Determine the (x, y) coordinate at the center of the cell enclosing the given text.  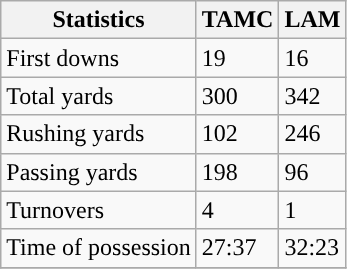
96 (312, 172)
Passing yards (99, 172)
First downs (99, 58)
19 (238, 58)
16 (312, 58)
246 (312, 134)
Rushing yards (99, 134)
Statistics (99, 20)
300 (238, 96)
1 (312, 210)
32:23 (312, 248)
27:37 (238, 248)
342 (312, 96)
Total yards (99, 96)
Turnovers (99, 210)
Time of possession (99, 248)
102 (238, 134)
LAM (312, 20)
198 (238, 172)
4 (238, 210)
TAMC (238, 20)
